Scan for the cell matching the given text and deliver its [X, Y] coordinate at center. 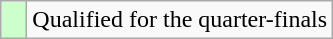
Qualified for the quarter-finals [180, 20]
